Return the [x, y] coordinate for the center point of the cell that contains the specified text.  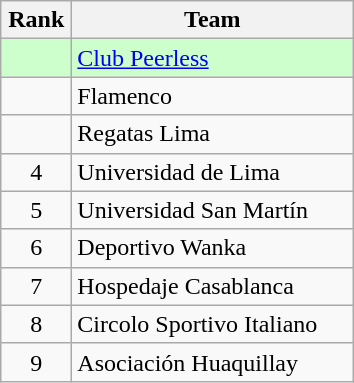
4 [36, 172]
Rank [36, 20]
Universidad San Martín [212, 210]
Team [212, 20]
5 [36, 210]
7 [36, 286]
Asociación Huaquillay [212, 362]
Club Peerless [212, 58]
Universidad de Lima [212, 172]
Circolo Sportivo Italiano [212, 324]
6 [36, 248]
Hospedaje Casablanca [212, 286]
9 [36, 362]
Deportivo Wanka [212, 248]
8 [36, 324]
Flamenco [212, 96]
Regatas Lima [212, 134]
